Output the [X, Y] coordinate of the center of the cell containing the given text.  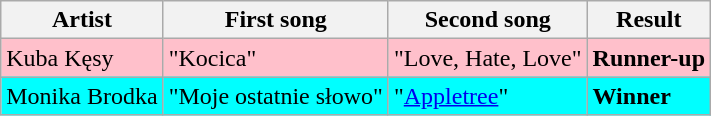
Artist [82, 20]
Winner [649, 96]
First song [276, 20]
"Moje ostatnie słowo" [276, 96]
Kuba Kęsy [82, 58]
Result [649, 20]
Runner-up [649, 58]
Second song [488, 20]
"Kocica" [276, 58]
"Appletree" [488, 96]
"Love, Hate, Love" [488, 58]
Monika Brodka [82, 96]
